Find where the given text appears and provide that cell's center as [X, Y] coordinate. 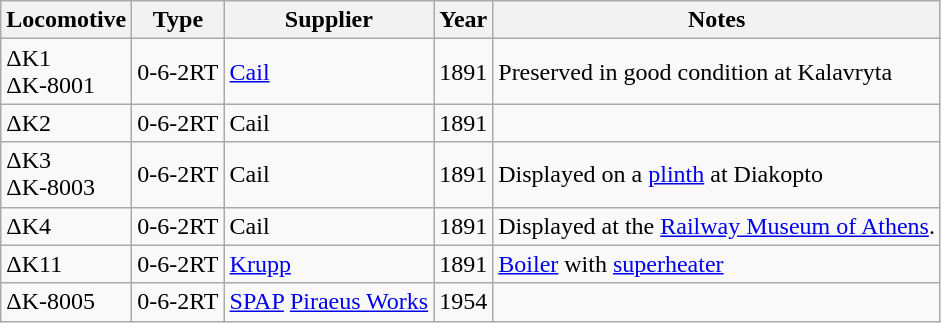
ΔΚ3ΔΚ-8003 [66, 174]
Displayed at the Railway Museum of Athens. [717, 226]
Displayed on a plinth at Diakopto [717, 174]
Supplier [329, 20]
Year [464, 20]
ΔΚ1ΔΚ-8001 [66, 72]
Notes [717, 20]
SPAP Piraeus Works [329, 302]
1954 [464, 302]
ΔΚ2 [66, 123]
Boiler with superheater [717, 264]
Type [178, 20]
ΔΚ11 [66, 264]
ΔΚ-8005 [66, 302]
Preserved in good condition at Kalavryta [717, 72]
Locomotive [66, 20]
Krupp [329, 264]
ΔΚ4 [66, 226]
